Determine the (x, y) coordinate at the center of the cell enclosing the given text.  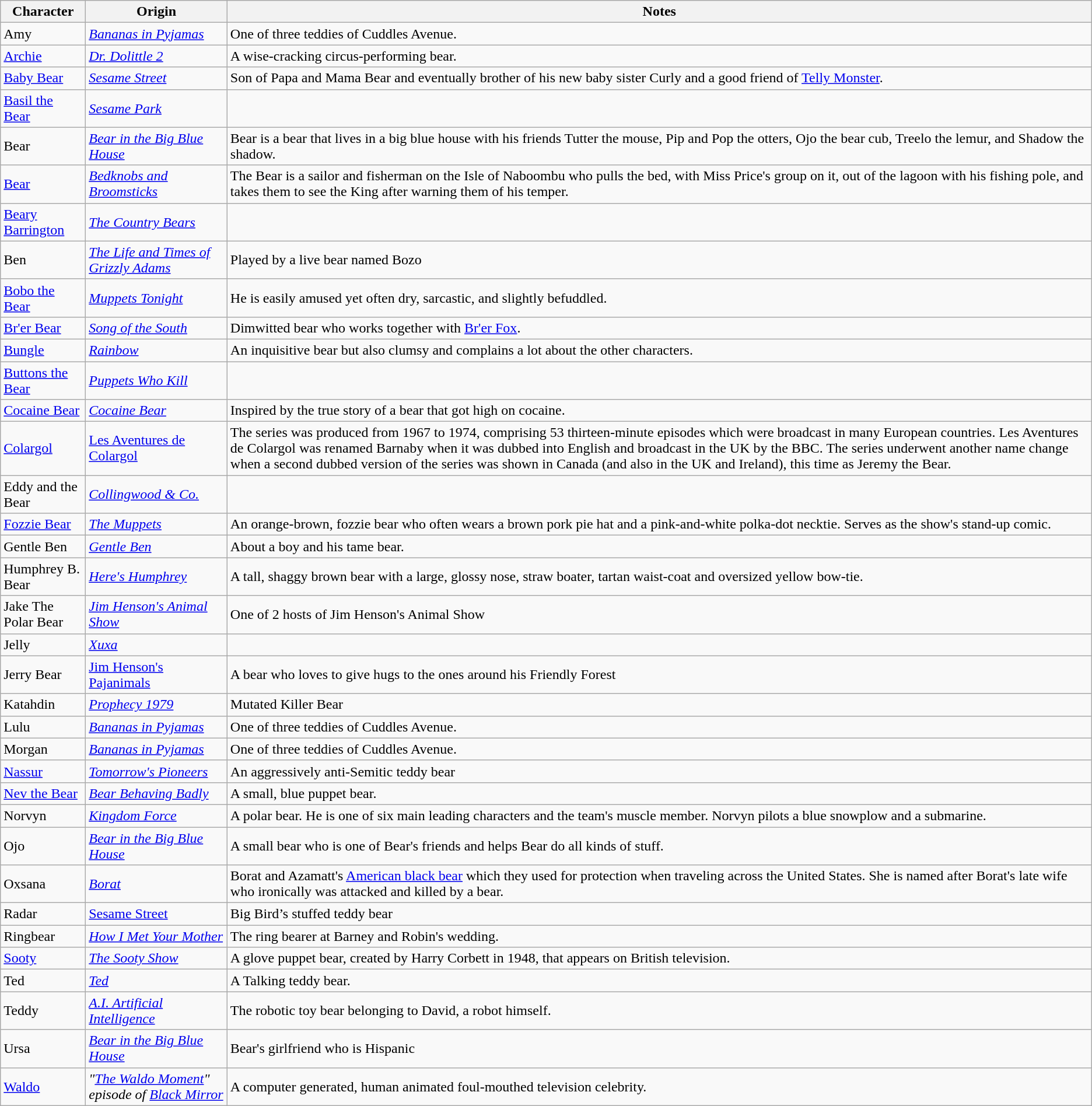
Character (43, 12)
Jim Henson's Pajanimals (156, 674)
The Muppets (156, 524)
Bear Behaving Badly (156, 793)
How I Met Your Mother (156, 936)
Basil the Bear (43, 108)
Br'er Bear (43, 328)
Jelly (43, 645)
Sooty (43, 958)
The Life and Times of Grizzly Adams (156, 260)
Amy (43, 34)
Tomorrow's Pioneers (156, 771)
A polar bear. He is one of six main leading characters and the team's muscle member. Norvyn pilots a blue snowplow and a submarine. (659, 815)
Teddy (43, 1010)
Bungle (43, 350)
A Talking teddy bear. (659, 981)
Rainbow (156, 350)
A glove puppet bear, created by Harry Corbett in 1948, that appears on British television. (659, 958)
Played by a live bear named Bozo (659, 260)
Jake The Polar Bear (43, 615)
Mutated Killer Bear (659, 705)
Jerry Bear (43, 674)
A small, blue puppet bear. (659, 793)
Dr. Dolittle 2 (156, 56)
Sesame Park (156, 108)
Nassur (43, 771)
Humphrey B. Bear (43, 576)
Son of Papa and Mama Bear and eventually brother of his new baby sister Curly and a good friend of Telly Monster. (659, 78)
One of 2 hosts of Jim Henson's Animal Show (659, 615)
Colargol (43, 449)
Radar (43, 914)
Buttons the Bear (43, 380)
Ringbear (43, 936)
The robotic toy bear belonging to David, a robot himself. (659, 1010)
Borat (156, 884)
He is easily amused yet often dry, sarcastic, and slightly befuddled. (659, 297)
A bear who loves to give hugs to the ones around his Friendly Forest (659, 674)
The ring bearer at Barney and Robin's wedding. (659, 936)
Kingdom Force (156, 815)
A tall, shaggy brown bear with a large, glossy nose, straw boater, tartan waist-coat and oversized yellow bow-tie. (659, 576)
Eddy and the Bear (43, 495)
Ursa (43, 1049)
An aggressively anti-Semitic teddy bear (659, 771)
Bear's girlfriend who is Hispanic (659, 1049)
A.I. Artificial Intelligence (156, 1010)
Norvyn (43, 815)
Oxsana (43, 884)
Lulu (43, 727)
Prophecy 1979 (156, 705)
"The Waldo Moment" episode of Black Mirror (156, 1086)
The Country Bears (156, 222)
Song of the South (156, 328)
Katahdin (43, 705)
Ben (43, 260)
Jim Henson's Animal Show (156, 615)
Collingwood & Co. (156, 495)
Beary Barrington (43, 222)
Morgan (43, 749)
About a boy and his tame bear. (659, 547)
Bedknobs and Broomsticks (156, 184)
Inspired by the true story of a bear that got high on cocaine. (659, 411)
Waldo (43, 1086)
A computer generated, human animated foul-mouthed television celebrity. (659, 1086)
Xuxa (156, 645)
Muppets Tonight (156, 297)
Baby Bear (43, 78)
Origin (156, 12)
An inquisitive bear but also clumsy and complains a lot about the other characters. (659, 350)
Archie (43, 56)
The Sooty Show (156, 958)
Notes (659, 12)
Dimwitted bear who works together with Br'er Fox. (659, 328)
An orange-brown, fozzie bear who often wears a brown pork pie hat and a pink-and-white polka-dot necktie. Serves as the show's stand-up comic. (659, 524)
Here's Humphrey (156, 576)
Fozzie Bear (43, 524)
A small bear who is one of Bear's friends and helps Bear do all kinds of stuff. (659, 846)
Les Aventures de Colargol (156, 449)
Big Bird’s stuffed teddy bear (659, 914)
A wise-cracking circus-performing bear. (659, 56)
Nev the Bear (43, 793)
Ojo (43, 846)
Bobo the Bear (43, 297)
Puppets Who Kill (156, 380)
